Output the (x, y) coordinate of the center of the cell containing the given text.  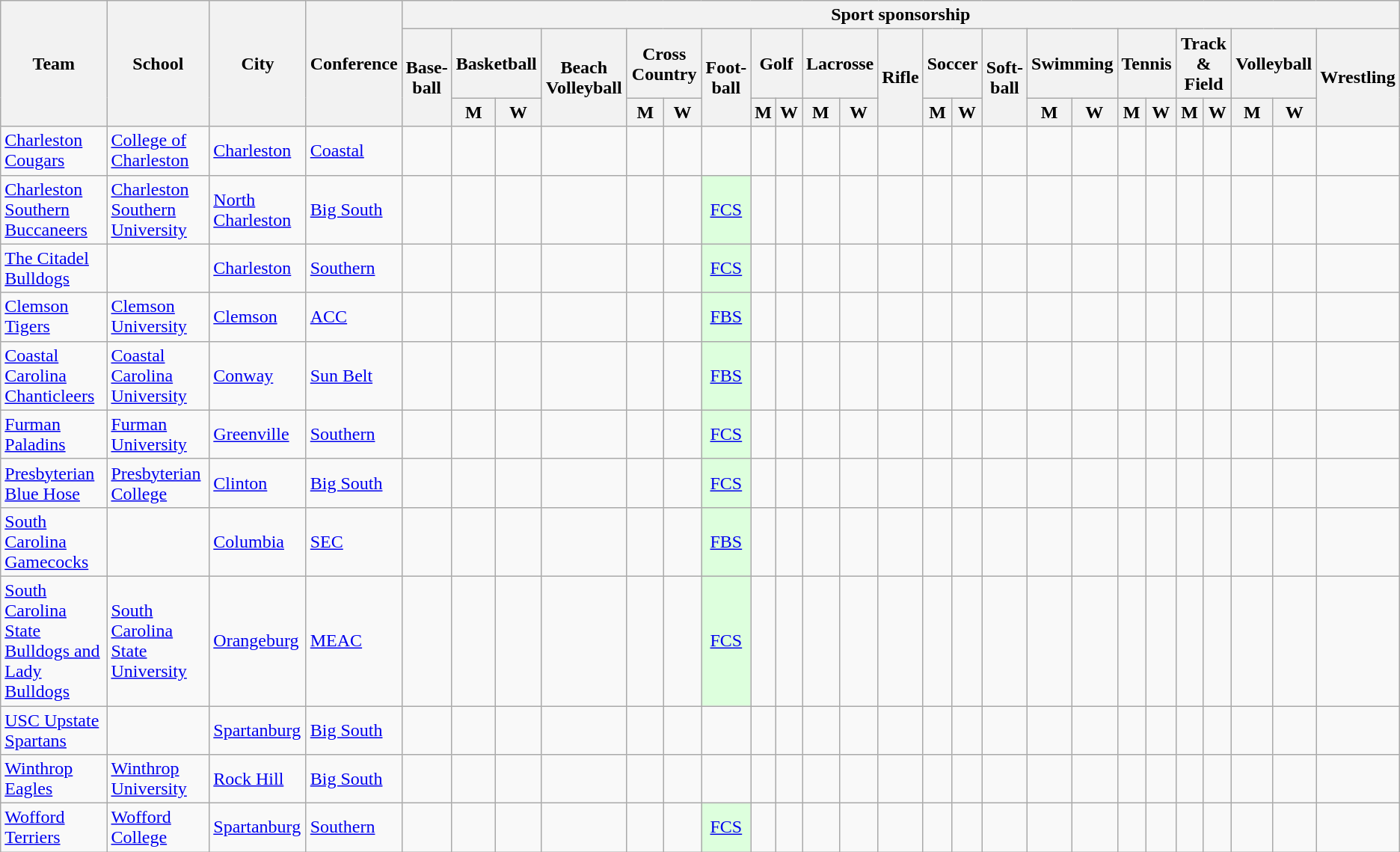
Cross Country (664, 64)
USC Upstate Spartans (54, 730)
Team (54, 64)
Charleston Cougars (54, 151)
ACC (354, 317)
Rifle (900, 78)
Soccer (953, 64)
Wofford College (159, 827)
The Citadel Bulldogs (54, 268)
North Charleston (257, 209)
Charleston Southern Buccaneers (54, 209)
Wofford Terriers (54, 827)
Charleston Southern University (159, 209)
Conference (354, 64)
Basketball (497, 64)
Winthrop University (159, 779)
City (257, 64)
Furman University (159, 434)
Volleyball (1274, 64)
South Carolina Gamecocks (54, 542)
Presbyterian Blue Hose (54, 483)
Soft-ball (1004, 78)
Clemson Tigers (54, 317)
Orangeburg (257, 640)
Clinton (257, 483)
Golf (776, 64)
Rock Hill (257, 779)
SEC (354, 542)
South Carolina State Bulldogs and Lady Bulldogs (54, 640)
Coastal Carolina Chanticleers (54, 376)
Sun Belt (354, 376)
Furman Paladins (54, 434)
College of Charleston (159, 151)
Greenville (257, 434)
South Carolina State University (159, 640)
Clemson (257, 317)
Wrestling (1358, 78)
Foot-ball (726, 78)
Beach Volleyball (583, 78)
MEAC (354, 640)
Base-ball (426, 78)
Conway (257, 376)
Coastal Carolina University (159, 376)
Swimming (1072, 64)
Presbyterian College (159, 483)
Tennis (1146, 64)
Track & Field (1204, 64)
School (159, 64)
Winthrop Eagles (54, 779)
Clemson University (159, 317)
Lacrosse (839, 64)
Sport sponsorship (900, 15)
Coastal (354, 151)
Columbia (257, 542)
